Identify which cell holds the provided text, then report its (X, Y) central coordinate. 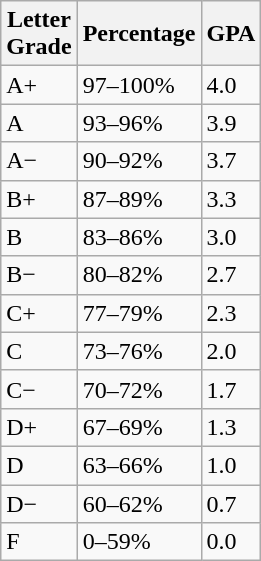
C (39, 351)
D− (39, 503)
A (39, 123)
3.0 (231, 237)
3.9 (231, 123)
A+ (39, 85)
A− (39, 161)
70–72% (139, 389)
2.7 (231, 275)
B+ (39, 199)
80–82% (139, 275)
60–62% (139, 503)
C− (39, 389)
1.3 (231, 427)
2.3 (231, 313)
C+ (39, 313)
D+ (39, 427)
4.0 (231, 85)
0–59% (139, 542)
B− (39, 275)
Percentage (139, 34)
GPA (231, 34)
97–100% (139, 85)
83–86% (139, 237)
67–69% (139, 427)
LetterGrade (39, 34)
2.0 (231, 351)
77–79% (139, 313)
B (39, 237)
0.7 (231, 503)
3.7 (231, 161)
87–89% (139, 199)
1.0 (231, 465)
93–96% (139, 123)
1.7 (231, 389)
3.3 (231, 199)
73–76% (139, 351)
0.0 (231, 542)
D (39, 465)
90–92% (139, 161)
F (39, 542)
63–66% (139, 465)
